Provide the (x, y) coordinate of the cell's center where the given text is located.  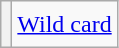
Wild card (64, 24)
